Detect which cell encompasses the target text, then output its [X, Y] center coordinate. 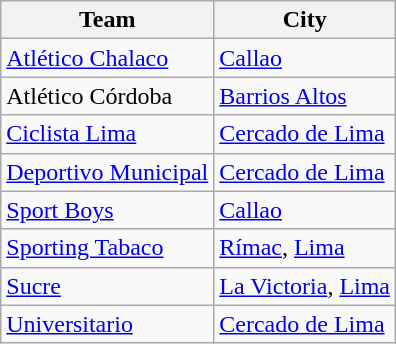
Sporting Tabaco [108, 248]
Deportivo Municipal [108, 172]
Atlético Chalaco [108, 58]
Barrios Altos [305, 96]
Sucre [108, 286]
Sport Boys [108, 210]
Rímac, Lima [305, 248]
City [305, 20]
Atlético Córdoba [108, 96]
La Victoria, Lima [305, 286]
Universitario [108, 324]
Ciclista Lima [108, 134]
Team [108, 20]
